From the cell containing the given text, extract its center point as (x, y) coordinate. 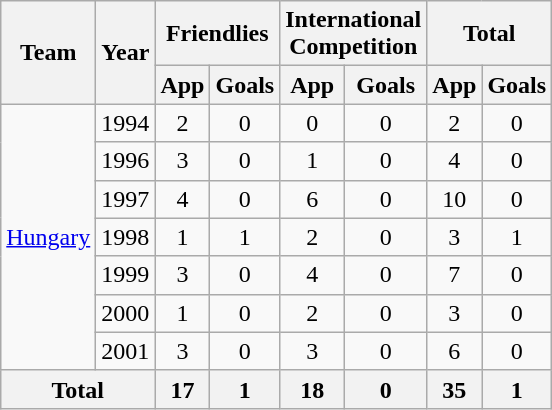
2001 (126, 351)
17 (182, 389)
1998 (126, 237)
7 (454, 275)
Hungary (48, 237)
Year (126, 52)
1999 (126, 275)
2000 (126, 313)
10 (454, 199)
InternationalCompetition (354, 34)
Team (48, 52)
1997 (126, 199)
Friendlies (218, 34)
1996 (126, 161)
18 (312, 389)
1994 (126, 123)
35 (454, 389)
